Capture the cell that displays the provided text and extract its [x, y] central coordinate. 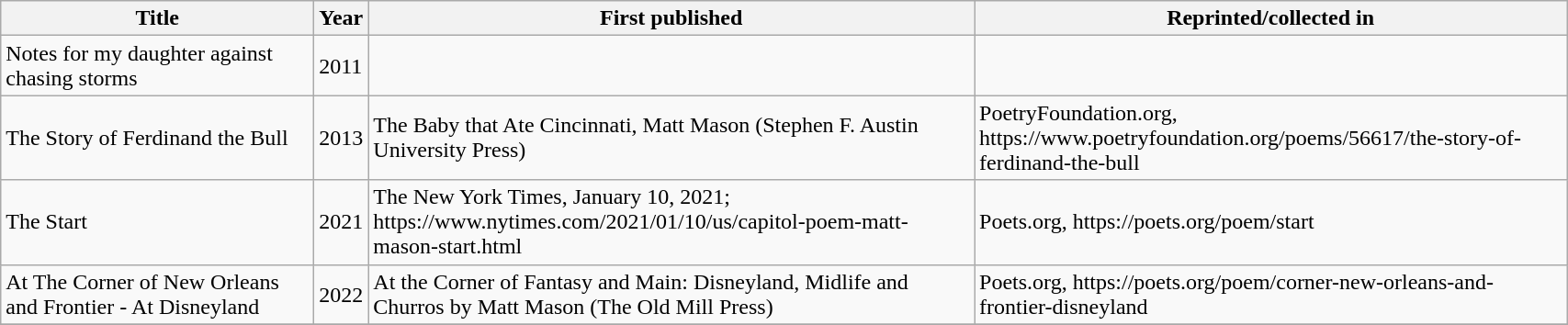
Poets.org, https://poets.org/poem/corner-new-orleans-and-frontier-disneyland [1271, 294]
Notes for my daughter against chasing storms [158, 66]
Title [158, 18]
The Baby that Ate Cincinnati, Matt Mason (Stephen F. Austin University Press) [671, 138]
Poets.org, https://poets.org/poem/start [1271, 222]
At the Corner of Fantasy and Main: Disneyland, Midlife and Churros by Matt Mason (The Old Mill Press) [671, 294]
The Start [158, 222]
At The Corner of New Orleans and Frontier - At Disneyland [158, 294]
2021 [342, 222]
Reprinted/collected in [1271, 18]
PoetryFoundation.org, https://www.poetryfoundation.org/poems/56617/the-story-of-ferdinand-the-bull [1271, 138]
Year [342, 18]
2013 [342, 138]
The New York Times, January 10, 2021; https://www.nytimes.com/2021/01/10/us/capitol-poem-matt-mason-start.html [671, 222]
2022 [342, 294]
2011 [342, 66]
First published [671, 18]
The Story of Ferdinand the Bull [158, 138]
